Scan for the cell matching the given text and deliver its (x, y) coordinate at center. 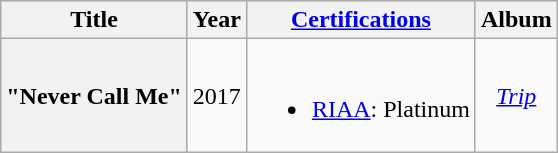
2017 (216, 96)
RIAA: Platinum (360, 96)
Year (216, 20)
Certifications (360, 20)
Trip (516, 96)
"Never Call Me" (94, 96)
Album (516, 20)
Title (94, 20)
